Determine the (X, Y) coordinate at the center of the cell enclosing the given text.  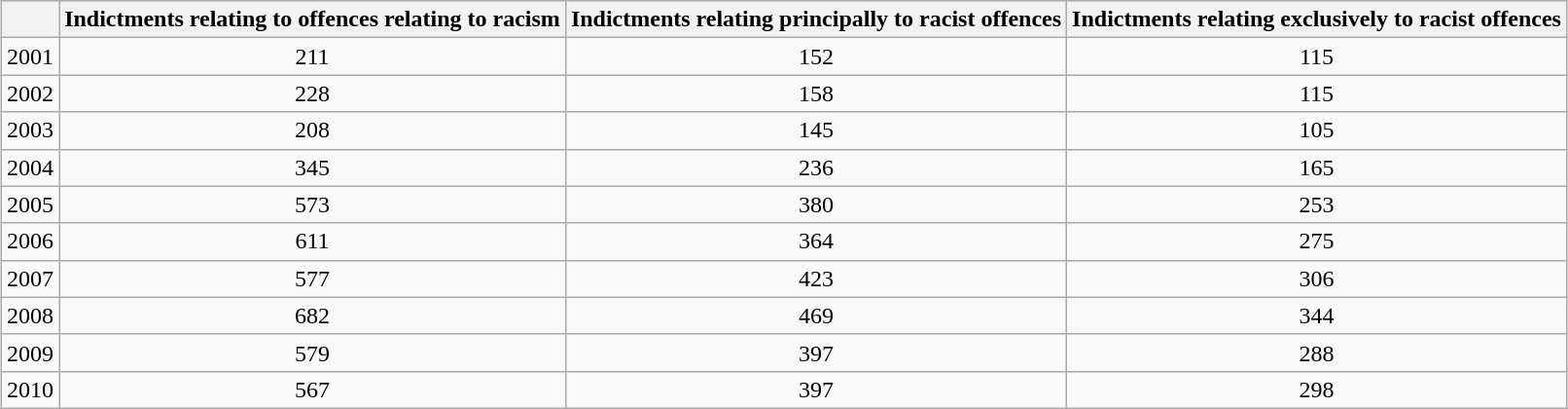
2008 (31, 316)
2003 (31, 130)
105 (1317, 130)
2010 (31, 390)
573 (313, 204)
Indictments relating principally to racist offences (815, 19)
2007 (31, 279)
2004 (31, 167)
567 (313, 390)
423 (815, 279)
211 (313, 56)
611 (313, 242)
345 (313, 167)
236 (815, 167)
2006 (31, 242)
364 (815, 242)
Indictments relating to offences relating to racism (313, 19)
469 (815, 316)
298 (1317, 390)
208 (313, 130)
2001 (31, 56)
275 (1317, 242)
577 (313, 279)
165 (1317, 167)
2005 (31, 204)
344 (1317, 316)
2009 (31, 353)
682 (313, 316)
Indictments relating exclusively to racist offences (1317, 19)
145 (815, 130)
158 (815, 93)
306 (1317, 279)
2002 (31, 93)
152 (815, 56)
253 (1317, 204)
579 (313, 353)
380 (815, 204)
228 (313, 93)
288 (1317, 353)
